Return the [x, y] coordinate for the center point of the cell that contains the specified text.  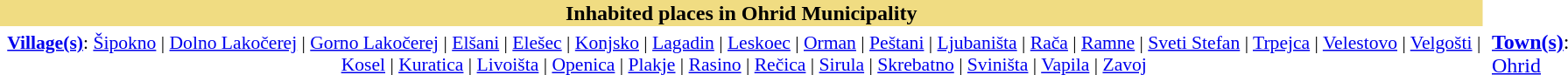
Inhabited places in Ohrid Municipality [742, 13]
